Detect which cell encompasses the target text, then output its (x, y) center coordinate. 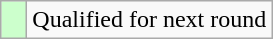
Qualified for next round (150, 20)
